Identify which cell holds the provided text, then report its [X, Y] central coordinate. 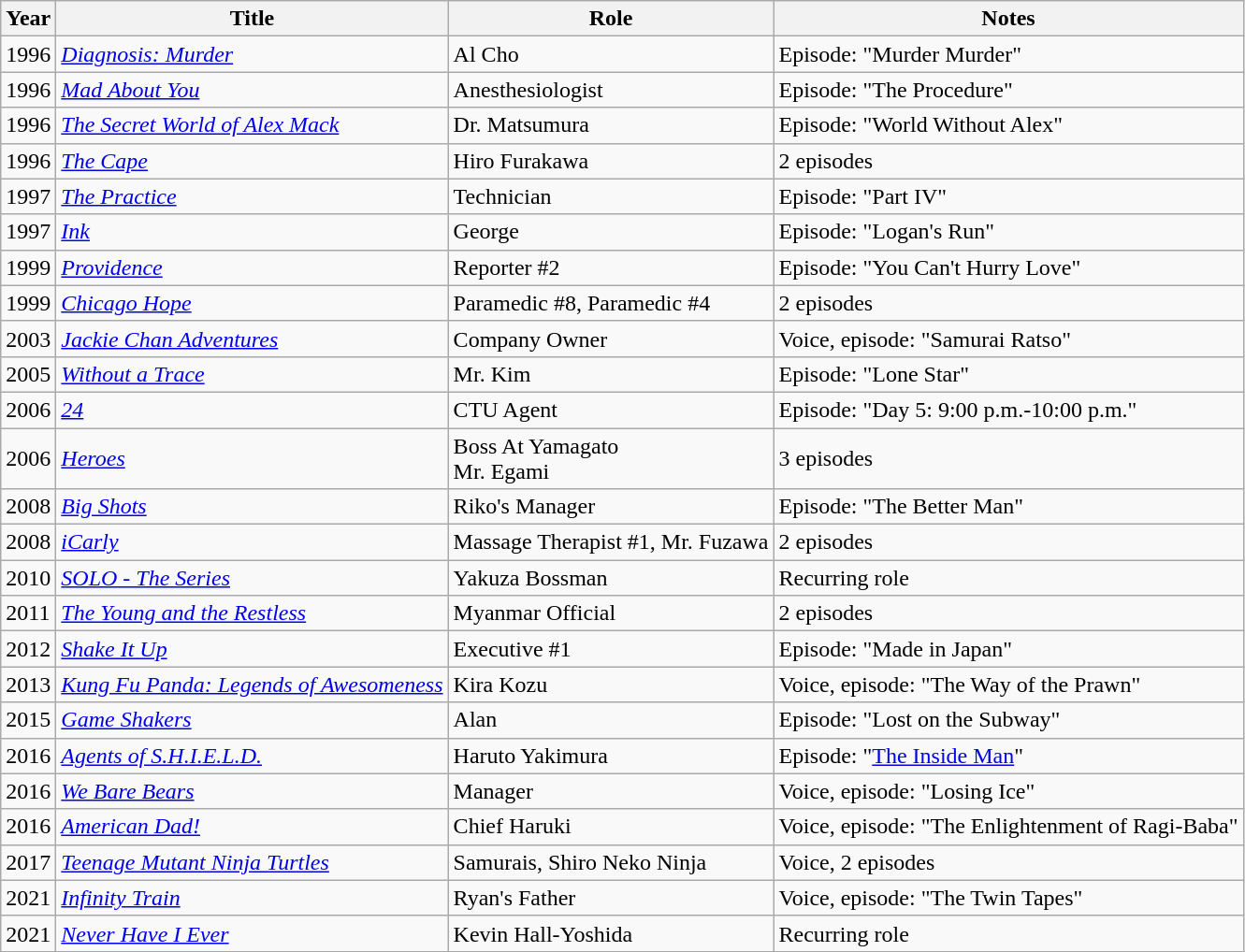
Myanmar Official [611, 613]
Anesthesiologist [611, 90]
Episode: "Part IV" [1008, 196]
Never Have I Ever [253, 933]
Kung Fu Panda: Legends of Awesomeness [253, 685]
2013 [28, 685]
Dr. Matsumura [611, 125]
Yakuza Bossman [611, 578]
3 episodes [1008, 458]
Year [28, 19]
Episode: "The Better Man" [1008, 507]
Episode: "Murder Murder" [1008, 54]
Episode: "Made in Japan" [1008, 649]
Title [253, 19]
Diagnosis: Murder [253, 54]
CTU Agent [611, 410]
24 [253, 410]
iCarly [253, 542]
Chief Haruki [611, 827]
2015 [28, 720]
SOLO - The Series [253, 578]
Ink [253, 232]
Episode: "Logan's Run" [1008, 232]
Episode: "Lone Star" [1008, 374]
Reporter #2 [611, 267]
The Practice [253, 196]
Al Cho [611, 54]
The Cape [253, 161]
Jackie Chan Adventures [253, 339]
Heroes [253, 458]
Executive #1 [611, 649]
Voice, episode: "The Enlightenment of Ragi-Baba" [1008, 827]
2010 [28, 578]
Mad About You [253, 90]
Teenage Mutant Ninja Turtles [253, 862]
Manager [611, 791]
Notes [1008, 19]
Kira Kozu [611, 685]
Company Owner [611, 339]
Kevin Hall-Yoshida [611, 933]
Riko's Manager [611, 507]
Without a Trace [253, 374]
Shake It Up [253, 649]
Chicago Hope [253, 303]
Paramedic #8, Paramedic #4 [611, 303]
Voice, episode: "Losing Ice" [1008, 791]
Role [611, 19]
Episode: "The Inside Man" [1008, 756]
2012 [28, 649]
2005 [28, 374]
Episode: "Lost on the Subway" [1008, 720]
Alan [611, 720]
Boss At YamagatoMr. Egami [611, 458]
Haruto Yakimura [611, 756]
Episode: "You Can't Hurry Love" [1008, 267]
Voice, episode: "The Way of the Prawn" [1008, 685]
2003 [28, 339]
George [611, 232]
Voice, episode: "Samurai Ratso" [1008, 339]
Hiro Furakawa [611, 161]
Massage Therapist #1, Mr. Fuzawa [611, 542]
The Secret World of Alex Mack [253, 125]
Game Shakers [253, 720]
Voice, 2 episodes [1008, 862]
Infinity Train [253, 898]
Mr. Kim [611, 374]
American Dad! [253, 827]
Samurais, Shiro Neko Ninja [611, 862]
We Bare Bears [253, 791]
Episode: "World Without Alex" [1008, 125]
Ryan's Father [611, 898]
Providence [253, 267]
2017 [28, 862]
Big Shots [253, 507]
Episode: "Day 5: 9:00 p.m.-10:00 p.m." [1008, 410]
2011 [28, 613]
The Young and the Restless [253, 613]
Technician [611, 196]
Voice, episode: "The Twin Tapes" [1008, 898]
Agents of S.H.I.E.L.D. [253, 756]
Episode: "The Procedure" [1008, 90]
